Provide the (X, Y) coordinate of the cell's center where the given text is located.  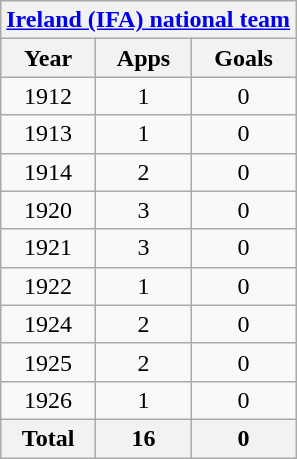
Apps (143, 58)
16 (143, 438)
1922 (48, 286)
Total (48, 438)
1924 (48, 324)
1913 (48, 134)
Ireland (IFA) national team (148, 20)
Goals (244, 58)
1925 (48, 362)
1920 (48, 210)
Year (48, 58)
1912 (48, 96)
1921 (48, 248)
1926 (48, 400)
1914 (48, 172)
